Find where the given text appears and provide that cell's center as (x, y) coordinate. 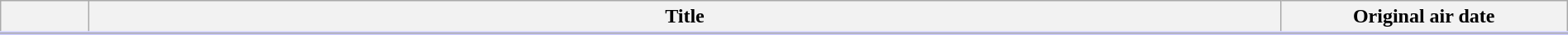
Original air date (1424, 17)
Title (685, 17)
